From the cell containing the given text, extract its center point as (X, Y) coordinate. 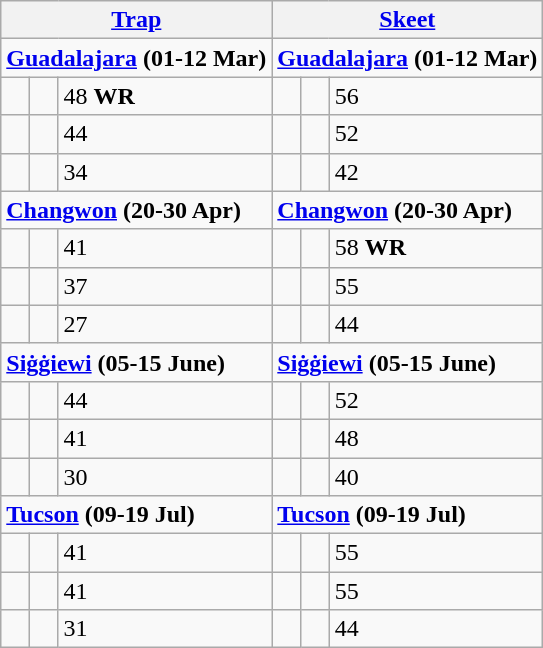
37 (165, 286)
40 (436, 477)
42 (436, 172)
Trap (136, 20)
48 WR (165, 96)
58 WR (436, 248)
48 (436, 438)
56 (436, 96)
34 (165, 172)
31 (165, 629)
27 (165, 324)
Skeet (408, 20)
30 (165, 477)
